Pinpoint the cell where the given text exists, returning its (x, y) midpoint coordinate. 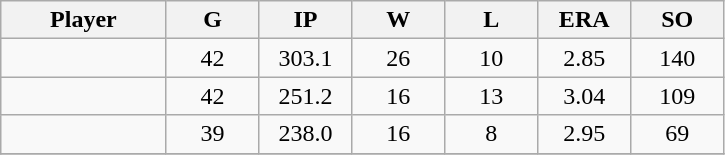
69 (678, 134)
G (212, 20)
13 (492, 96)
2.95 (584, 134)
140 (678, 58)
2.85 (584, 58)
3.04 (584, 96)
238.0 (306, 134)
8 (492, 134)
L (492, 20)
ERA (584, 20)
26 (398, 58)
39 (212, 134)
W (398, 20)
109 (678, 96)
251.2 (306, 96)
10 (492, 58)
303.1 (306, 58)
Player (84, 20)
IP (306, 20)
SO (678, 20)
